Identify which cell holds the provided text, then report its [X, Y] central coordinate. 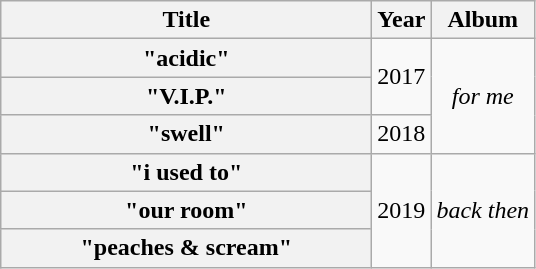
Album [483, 20]
back then [483, 210]
"our room" [186, 210]
2019 [402, 210]
"i used to" [186, 172]
2018 [402, 134]
"V.I.P." [186, 96]
"acidic" [186, 58]
Year [402, 20]
2017 [402, 77]
"swell" [186, 134]
"peaches & scream" [186, 248]
Title [186, 20]
for me [483, 96]
